Scan for the cell matching the given text and deliver its [x, y] coordinate at center. 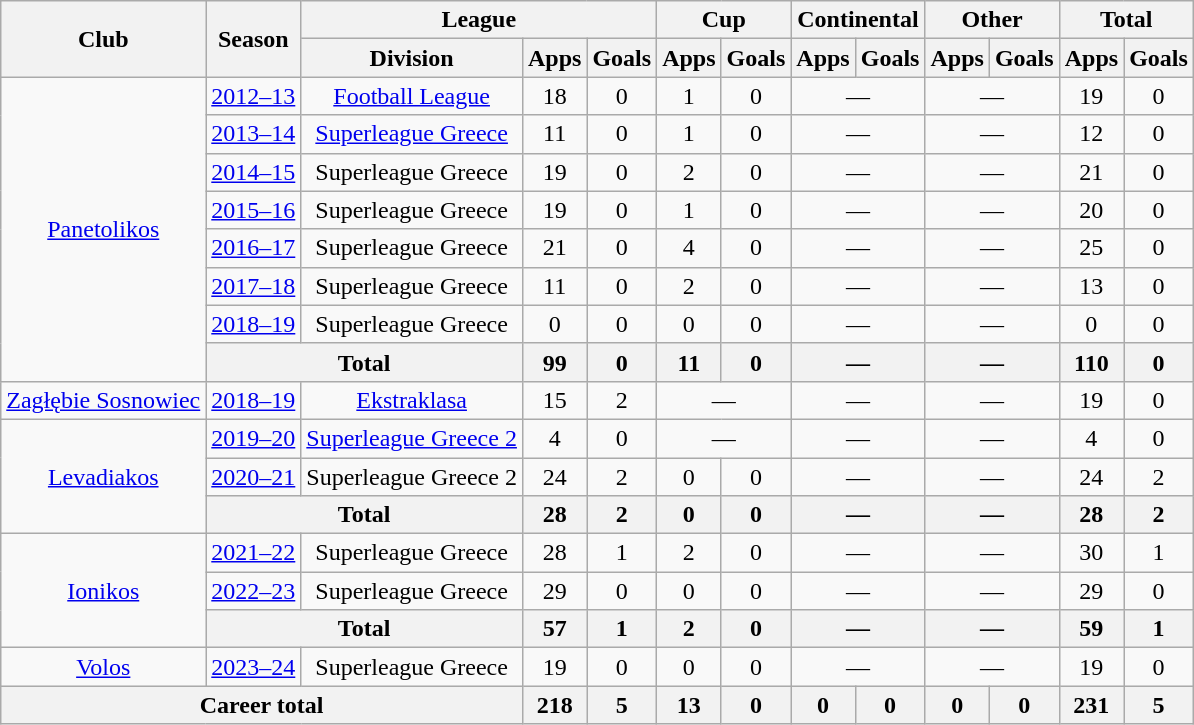
2021–22 [254, 553]
30 [1091, 553]
110 [1091, 362]
Division [412, 58]
18 [554, 96]
231 [1091, 705]
Cup [724, 20]
2016–17 [254, 248]
Ekstraklasa [412, 400]
2014–15 [254, 172]
Volos [104, 667]
2017–18 [254, 286]
League [479, 20]
2015–16 [254, 210]
Season [254, 39]
2013–14 [254, 134]
218 [554, 705]
Football League [412, 96]
99 [554, 362]
Panetolikos [104, 229]
2022–23 [254, 591]
Zagłębie Sosnowiec [104, 400]
25 [1091, 248]
Continental [858, 20]
Other [992, 20]
Club [104, 39]
2023–24 [254, 667]
57 [554, 629]
12 [1091, 134]
Career total [262, 705]
2012–13 [254, 96]
2019–20 [254, 438]
2020–21 [254, 477]
59 [1091, 629]
Levadiakos [104, 476]
15 [554, 400]
20 [1091, 210]
Ionikos [104, 591]
